Identify which cell holds the provided text, then report its [X, Y] central coordinate. 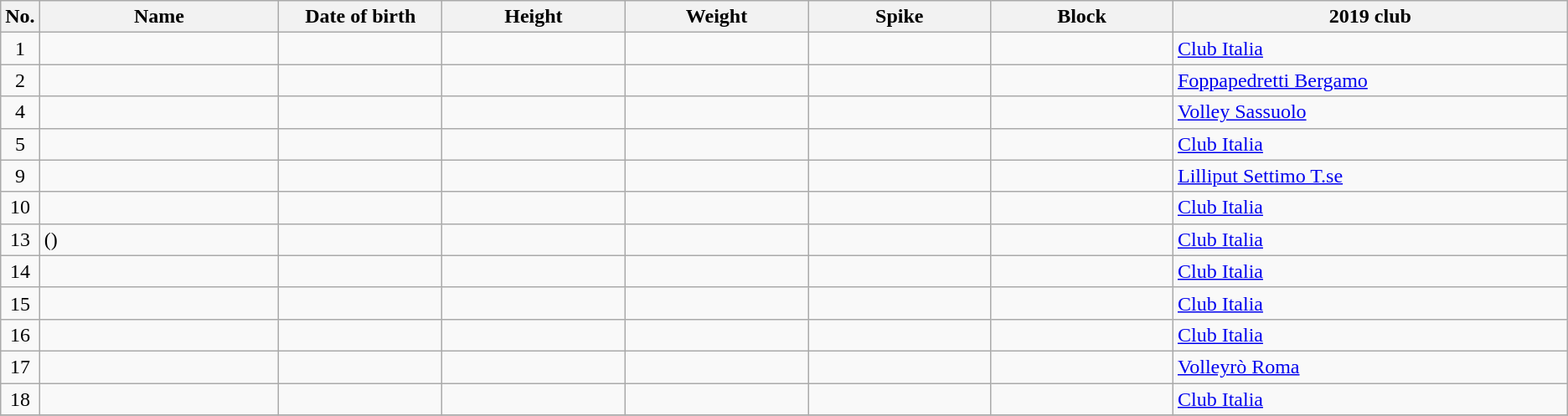
2 [20, 80]
9 [20, 176]
() [159, 239]
10 [20, 208]
4 [20, 112]
14 [20, 271]
Foppapedretti Bergamo [1370, 80]
Height [534, 17]
17 [20, 367]
Lilliput Settimo T.se [1370, 176]
Spike [900, 17]
1 [20, 49]
No. [20, 17]
Block [1082, 17]
13 [20, 239]
Weight [717, 17]
Volley Sassuolo [1370, 112]
16 [20, 335]
15 [20, 303]
Name [159, 17]
18 [20, 399]
Date of birth [360, 17]
Volleyrò Roma [1370, 367]
5 [20, 144]
2019 club [1370, 17]
